Return the [x, y] coordinate for the center point of the cell that contains the specified text.  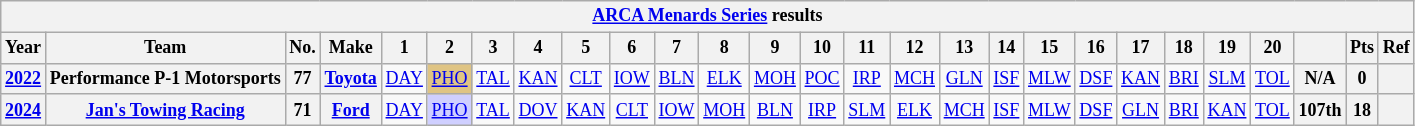
2 [450, 48]
POC [822, 78]
N/A [1320, 78]
Jan's Towing Racing [165, 110]
7 [676, 48]
No. [302, 48]
5 [586, 48]
20 [1272, 48]
11 [867, 48]
Team [165, 48]
6 [632, 48]
2022 [24, 78]
14 [1006, 48]
1 [404, 48]
Pts [1362, 48]
ARCA Menards Series results [708, 16]
Toyota [350, 78]
2024 [24, 110]
DOV [538, 110]
107th [1320, 110]
16 [1096, 48]
77 [302, 78]
Make [350, 48]
15 [1050, 48]
3 [493, 48]
4 [538, 48]
13 [964, 48]
71 [302, 110]
19 [1227, 48]
8 [724, 48]
9 [776, 48]
Performance P-1 Motorsports [165, 78]
17 [1141, 48]
Ford [350, 110]
12 [915, 48]
Year [24, 48]
0 [1362, 78]
10 [822, 48]
Ref [1396, 48]
